Search for the cell housing the specified text and yield its (X, Y) center coordinate. 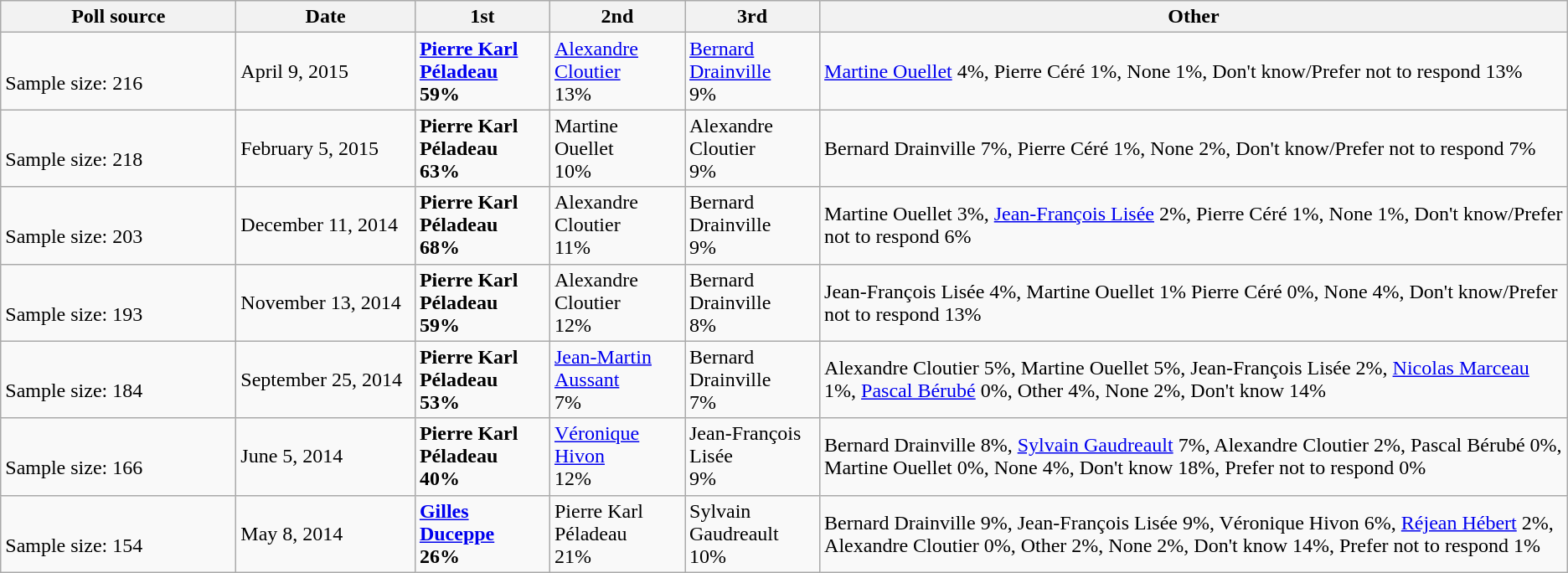
Jean-François Lisée9% (752, 457)
Véronique Hivon12% (616, 457)
Alexandre Cloutier9% (752, 148)
Bernard Drainville 7%, Pierre Céré 1%, None 2%, Don't know/Prefer not to respond 7% (1194, 148)
Bernard Drainville7% (752, 379)
Sample size: 166 (119, 457)
Martine Ouellet10% (616, 148)
November 13, 2014 (326, 302)
Alexandre Cloutier 5%, Martine Ouellet 5%, Jean-François Lisée 2%, Nicolas Marceau 1%, Pascal Bérubé 0%, Other 4%, None 2%, Don't know 14% (1194, 379)
2nd (616, 17)
Pierre Karl Péladeau68% (482, 225)
1st (482, 17)
May 8, 2014 (326, 534)
Sample size: 216 (119, 71)
3rd (752, 17)
Other (1194, 17)
Pierre Karl Péladeau21% (616, 534)
Sample size: 218 (119, 148)
Sample size: 203 (119, 225)
September 25, 2014 (326, 379)
Jean-François Lisée 4%, Martine Ouellet 1% Pierre Céré 0%, None 4%, Don't know/Prefer not to respond 13% (1194, 302)
Sylvain Gaudreault10% (752, 534)
Poll source (119, 17)
Martine Ouellet 4%, Pierre Céré 1%, None 1%, Don't know/Prefer not to respond 13% (1194, 71)
February 5, 2015 (326, 148)
April 9, 2015 (326, 71)
Gilles Duceppe26% (482, 534)
Pierre Karl Péladeau40% (482, 457)
Date (326, 17)
Bernard Drainville8% (752, 302)
Pierre Karl Péladeau63% (482, 148)
Alexandre Cloutier12% (616, 302)
Pierre Karl Péladeau53% (482, 379)
Martine Ouellet 3%, Jean-François Lisée 2%, Pierre Céré 1%, None 1%, Don't know/Prefer not to respond 6% (1194, 225)
Sample size: 193 (119, 302)
Sample size: 184 (119, 379)
December 11, 2014 (326, 225)
Alexandre Cloutier13% (616, 71)
Sample size: 154 (119, 534)
Alexandre Cloutier11% (616, 225)
June 5, 2014 (326, 457)
Jean-Martin Aussant7% (616, 379)
